Pinpoint the cell where the given text exists, returning its [x, y] midpoint coordinate. 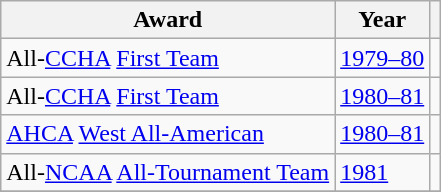
1981 [382, 172]
All-NCAA All-Tournament Team [168, 172]
Award [168, 20]
AHCA West All-American [168, 134]
1979–80 [382, 58]
Year [382, 20]
